Search for the cell housing the specified text and yield its (X, Y) center coordinate. 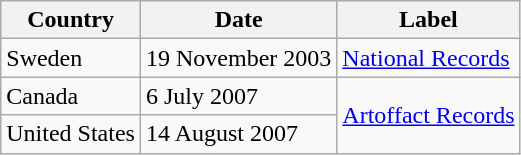
Artoffact Records (428, 115)
United States (71, 134)
Date (238, 20)
Label (428, 20)
19 November 2003 (238, 58)
Country (71, 20)
Canada (71, 96)
6 July 2007 (238, 96)
14 August 2007 (238, 134)
Sweden (71, 58)
National Records (428, 58)
